Capture the cell that displays the provided text and extract its (x, y) central coordinate. 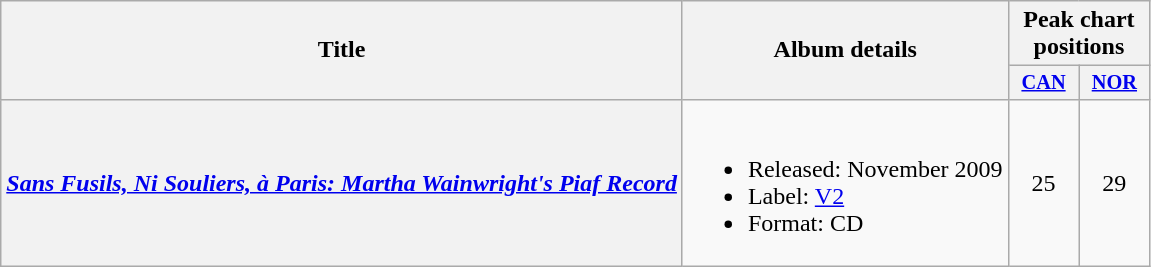
Peak chart positions (1079, 34)
Title (342, 50)
Album details (845, 50)
29 (1114, 182)
Released: November 2009Label: V2Format: CD (845, 182)
Sans Fusils, Ni Souliers, à Paris: Martha Wainwright's Piaf Record (342, 182)
CAN (1044, 83)
NOR (1114, 83)
25 (1044, 182)
